Extract the [x, y] coordinate from the center of the cell holding the provided text.  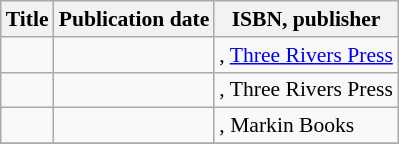
Publication date [134, 19]
Title [28, 19]
ISBN, publisher [306, 19]
, Markin Books [306, 126]
